Scan for the cell matching the given text and deliver its (X, Y) coordinate at center. 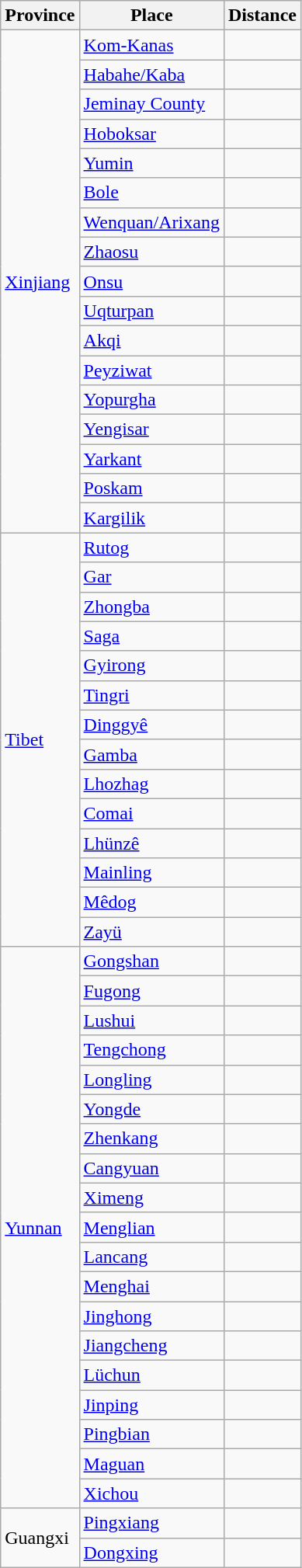
Distance (262, 16)
Tingri (151, 695)
Comai (151, 813)
Yunnan (40, 1227)
Menghai (151, 1286)
Lhozhag (151, 784)
Uqturpan (151, 311)
Kom-Kanas (151, 45)
Rutog (151, 548)
Fugong (151, 991)
Jinping (151, 1405)
Kargilik (151, 518)
Mainling (151, 873)
Yengisar (151, 429)
Peyziwat (151, 370)
Jinghong (151, 1316)
Tibet (40, 739)
Dongxing (151, 1552)
Tengchong (151, 1050)
Poskam (151, 488)
Longling (151, 1080)
Cangyuan (151, 1168)
Pingbian (151, 1434)
Guangxi (40, 1538)
Ximeng (151, 1198)
Jeminay County (151, 104)
Gongshan (151, 961)
Place (151, 16)
Habahe/Kaba (151, 75)
Dinggyê (151, 725)
Yopurgha (151, 400)
Xichou (151, 1493)
Bole (151, 193)
Yongde (151, 1109)
Zhenkang (151, 1139)
Xinjiang (40, 281)
Hoboksar (151, 134)
Gyirong (151, 666)
Wenquan/Arixang (151, 222)
Maguan (151, 1464)
Zhongba (151, 607)
Onsu (151, 281)
Gamba (151, 754)
Zayü (151, 932)
Yumin (151, 163)
Jiangcheng (151, 1346)
Pingxiang (151, 1523)
Akqi (151, 340)
Lancang (151, 1257)
Gar (151, 577)
Lüchun (151, 1375)
Zhaosu (151, 252)
Lhünzê (151, 843)
Menglian (151, 1227)
Saga (151, 636)
Province (40, 16)
Lushui (151, 1020)
Mêdog (151, 902)
Yarkant (151, 459)
